For the text-containing cell, return its midpoint in (X, Y) coordinate format. 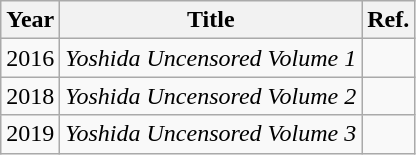
Title (211, 20)
Ref. (388, 20)
2016 (30, 58)
Yoshida Uncensored Volume 3 (211, 134)
Yoshida Uncensored Volume 1 (211, 58)
Year (30, 20)
Yoshida Uncensored Volume 2 (211, 96)
2019 (30, 134)
2018 (30, 96)
